For the text-containing cell, return its midpoint in [x, y] coordinate format. 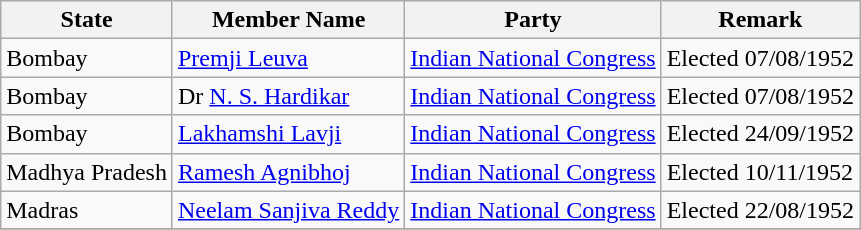
Madras [87, 210]
Member Name [288, 20]
Remark [760, 20]
Elected 22/08/1952 [760, 210]
Elected 10/11/1952 [760, 172]
Premji Leuva [288, 58]
Neelam Sanjiva Reddy [288, 210]
Lakhamshi Lavji [288, 134]
Ramesh Agnibhoj [288, 172]
State [87, 20]
Elected 24/09/1952 [760, 134]
Dr N. S. Hardikar [288, 96]
Madhya Pradesh [87, 172]
Party [533, 20]
